Identify which cell holds the provided text, then report its (x, y) central coordinate. 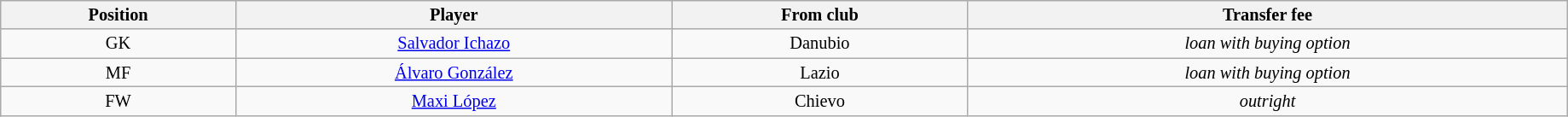
Danubio (820, 44)
From club (820, 15)
Player (454, 15)
Position (119, 15)
FW (119, 101)
Chievo (820, 101)
Álvaro González (454, 73)
MF (119, 73)
Lazio (820, 73)
Transfer fee (1268, 15)
Salvador Ichazo (454, 44)
GK (119, 44)
Maxi López (454, 101)
outright (1268, 101)
